From the cell containing the given text, extract its center point as (X, Y) coordinate. 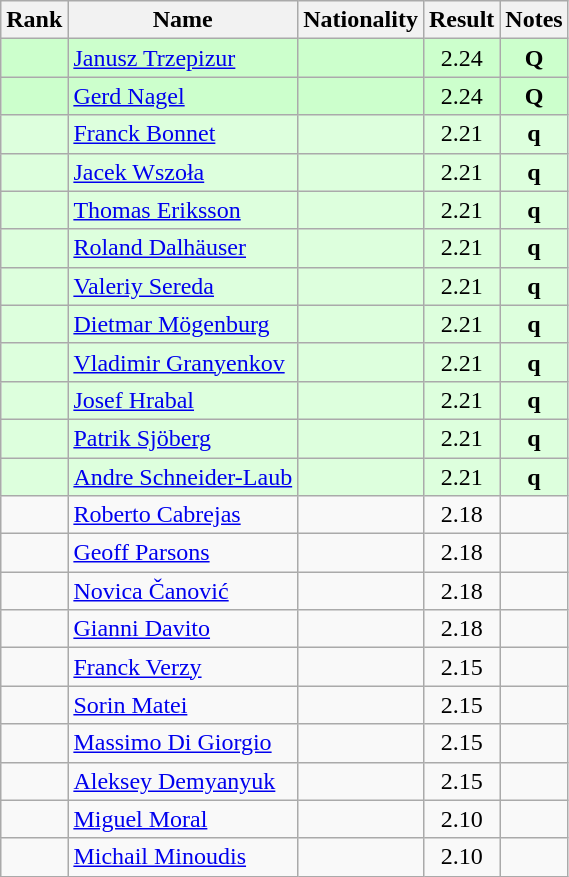
Patrik Sjöberg (183, 438)
Valeriy Sereda (183, 286)
Notes (534, 20)
Novica Čanović (183, 591)
Josef Hrabal (183, 400)
Vladimir Granyenkov (183, 362)
Dietmar Mögenburg (183, 324)
Miguel Moral (183, 819)
Franck Verzy (183, 667)
Geoff Parsons (183, 553)
Result (461, 20)
Sorin Matei (183, 705)
Janusz Trzepizur (183, 58)
Aleksey Demyanyuk (183, 781)
Roland Dalhäuser (183, 248)
Rank (34, 20)
Thomas Eriksson (183, 210)
Michail Minoudis (183, 857)
Gianni Davito (183, 629)
Gerd Nagel (183, 96)
Nationality (361, 20)
Name (183, 20)
Massimo Di Giorgio (183, 743)
Andre Schneider-Laub (183, 477)
Jacek Wszoła (183, 172)
Roberto Cabrejas (183, 515)
Franck Bonnet (183, 134)
